Output the (x, y) coordinate of the center of the cell containing the given text.  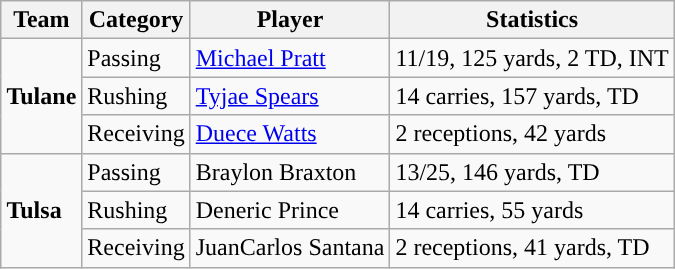
Deneric Prince (290, 210)
Tulsa (42, 210)
Tulane (42, 96)
13/25, 146 yards, TD (532, 172)
2 receptions, 42 yards (532, 134)
14 carries, 157 yards, TD (532, 96)
JuanCarlos Santana (290, 248)
Player (290, 20)
Category (136, 20)
Team (42, 20)
Duece Watts (290, 134)
Tyjae Spears (290, 96)
Statistics (532, 20)
11/19, 125 yards, 2 TD, INT (532, 58)
Braylon Braxton (290, 172)
2 receptions, 41 yards, TD (532, 248)
14 carries, 55 yards (532, 210)
Michael Pratt (290, 58)
